Determine the [X, Y] coordinate at the center of the cell enclosing the given text.  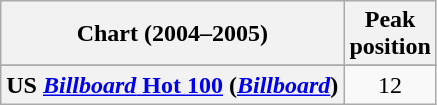
Chart (2004–2005) [172, 34]
12 [390, 85]
Peakposition [390, 34]
US Billboard Hot 100 (Billboard) [172, 85]
